Search for the cell housing the specified text and yield its (X, Y) center coordinate. 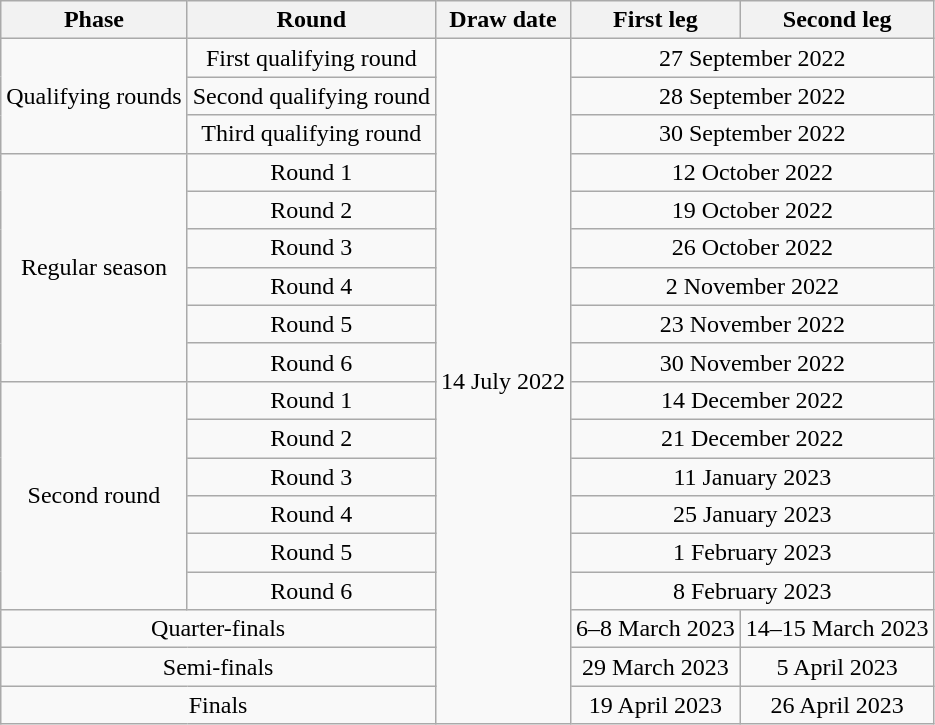
30 November 2022 (752, 362)
8 February 2023 (752, 591)
14–15 March 2023 (837, 629)
21 December 2022 (752, 438)
5 April 2023 (837, 667)
Regular season (94, 267)
Qualifying rounds (94, 96)
Round (311, 20)
11 January 2023 (752, 477)
26 April 2023 (837, 705)
Semi-finals (218, 667)
29 March 2023 (656, 667)
19 April 2023 (656, 705)
Quarter-finals (218, 629)
First qualifying round (311, 58)
Draw date (502, 20)
Second round (94, 495)
1 February 2023 (752, 553)
19 October 2022 (752, 210)
25 January 2023 (752, 515)
23 November 2022 (752, 324)
14 July 2022 (502, 382)
28 September 2022 (752, 96)
26 October 2022 (752, 248)
6–8 March 2023 (656, 629)
Finals (218, 705)
12 October 2022 (752, 172)
27 September 2022 (752, 58)
Phase (94, 20)
30 September 2022 (752, 134)
Second qualifying round (311, 96)
2 November 2022 (752, 286)
Second leg (837, 20)
14 December 2022 (752, 400)
First leg (656, 20)
Third qualifying round (311, 134)
